Provide the (X, Y) coordinate of the cell's center where the given text is located.  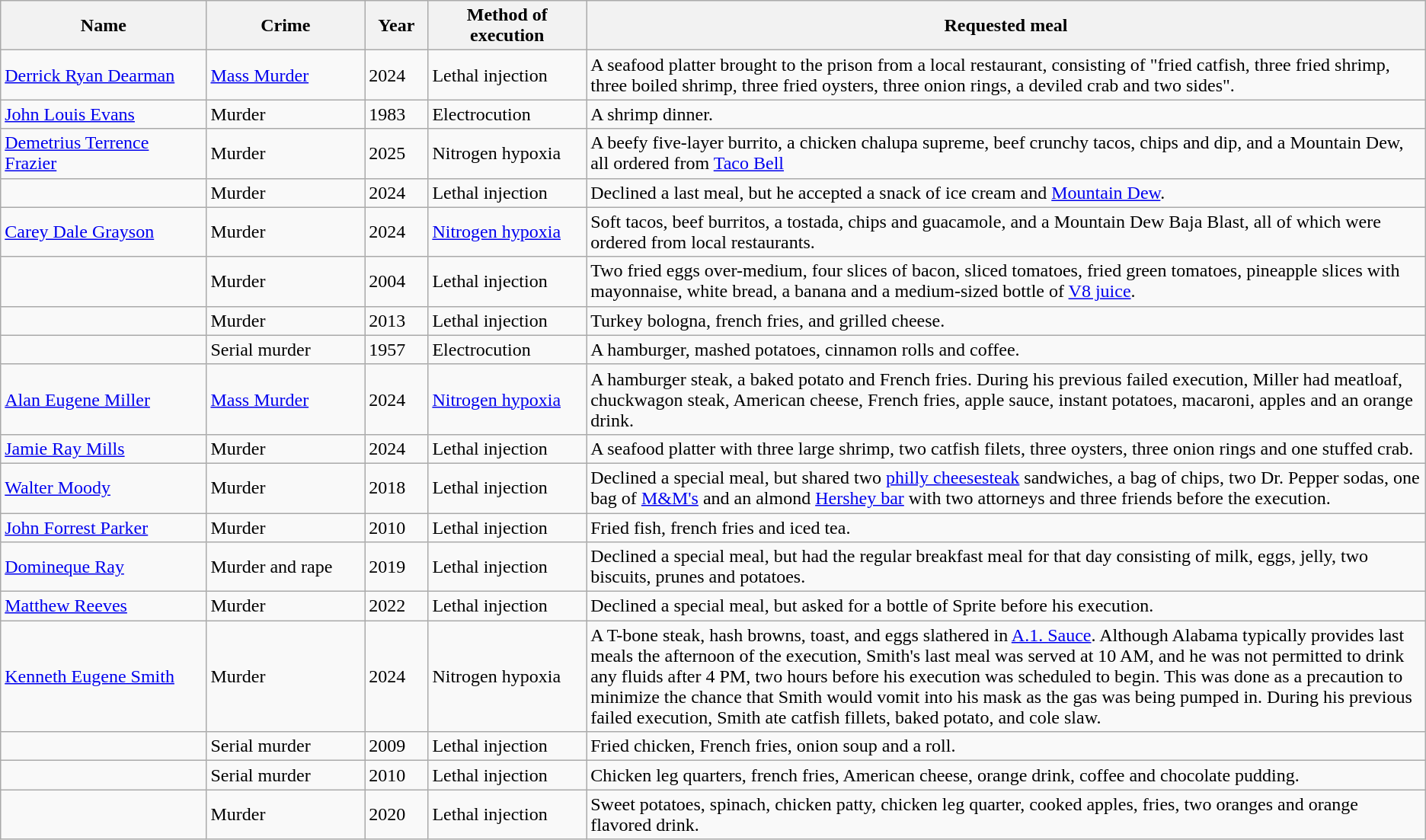
Demetrius Terrence Frazier (104, 154)
2018 (396, 487)
Alan Eugene Miller (104, 399)
John Forrest Parker (104, 528)
Kenneth Eugene Smith (104, 676)
2019 (396, 567)
John Louis Evans (104, 114)
Murder and rape (286, 567)
Requested meal (1006, 26)
Domineque Ray (104, 567)
A seafood platter with three large shrimp, two catfish filets, three oysters, three onion rings and one stuffed crab. (1006, 449)
2009 (396, 746)
Crime (286, 26)
Carey Dale Grayson (104, 232)
Declined a special meal, but asked for a bottle of Sprite before his execution. (1006, 606)
Year (396, 26)
Soft tacos, beef burritos, a tostada, chips and guacamole, and a Mountain Dew Baja Blast, all of which were ordered from local restaurants. (1006, 232)
2020 (396, 815)
2025 (396, 154)
Fried chicken, French fries, onion soup and a roll. (1006, 746)
Declined a last meal, but he accepted a snack of ice cream and Mountain Dew. (1006, 193)
2004 (396, 282)
A shrimp dinner. (1006, 114)
2013 (396, 321)
A beefy five-layer burrito, a chicken chalupa supreme, beef crunchy tacos, chips and dip, and a Mountain Dew, all ordered from Taco Bell (1006, 154)
Walter Moody (104, 487)
Matthew Reeves (104, 606)
Turkey bologna, french fries, and grilled cheese. (1006, 321)
Declined a special meal, but had the regular breakfast meal for that day consisting of milk, eggs, jelly, two biscuits, prunes and potatoes. (1006, 567)
Fried fish, french fries and iced tea. (1006, 528)
Derrick Ryan Dearman (104, 75)
Method of execution (507, 26)
1983 (396, 114)
Name (104, 26)
A hamburger, mashed potatoes, cinnamon rolls and coffee. (1006, 350)
1957 (396, 350)
Chicken leg quarters, french fries, American cheese, orange drink, coffee and chocolate pudding. (1006, 775)
Sweet potatoes, spinach, chicken patty, chicken leg quarter, cooked apples, fries, two oranges and orange flavored drink. (1006, 815)
Jamie Ray Mills (104, 449)
2022 (396, 606)
